Provide the (X, Y) coordinate of the cell's center where the given text is located.  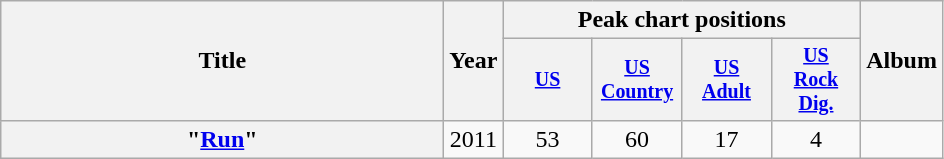
60 (636, 139)
US Country (636, 80)
"Run" (222, 139)
US (548, 80)
53 (548, 139)
USRockDig. (816, 80)
2011 (474, 139)
USAdult (726, 80)
17 (726, 139)
Album (902, 61)
4 (816, 139)
Peak chart positions (682, 20)
Title (222, 61)
Year (474, 61)
